Output the [x, y] coordinate of the center of the cell containing the given text.  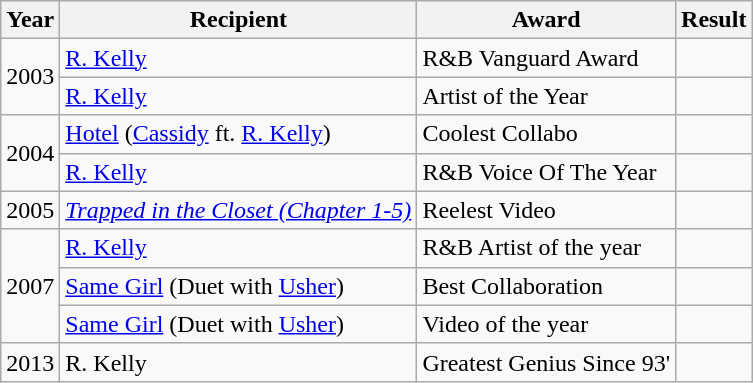
Artist of the Year [546, 96]
2003 [30, 77]
Greatest Genius Since 93' [546, 362]
2005 [30, 210]
Hotel (Cassidy ft. R. Kelly) [238, 134]
2004 [30, 153]
Award [546, 20]
2013 [30, 362]
Coolest Collabo [546, 134]
R&B Voice Of The Year [546, 172]
Year [30, 20]
R&B Vanguard Award [546, 58]
Result [714, 20]
Reelest Video [546, 210]
R&B Artist of the year [546, 248]
Best Collaboration [546, 286]
Recipient [238, 20]
Video of the year [546, 324]
Trapped in the Closet (Chapter 1-5) [238, 210]
2007 [30, 286]
